Output the (x, y) coordinate of the center of the cell containing the given text.  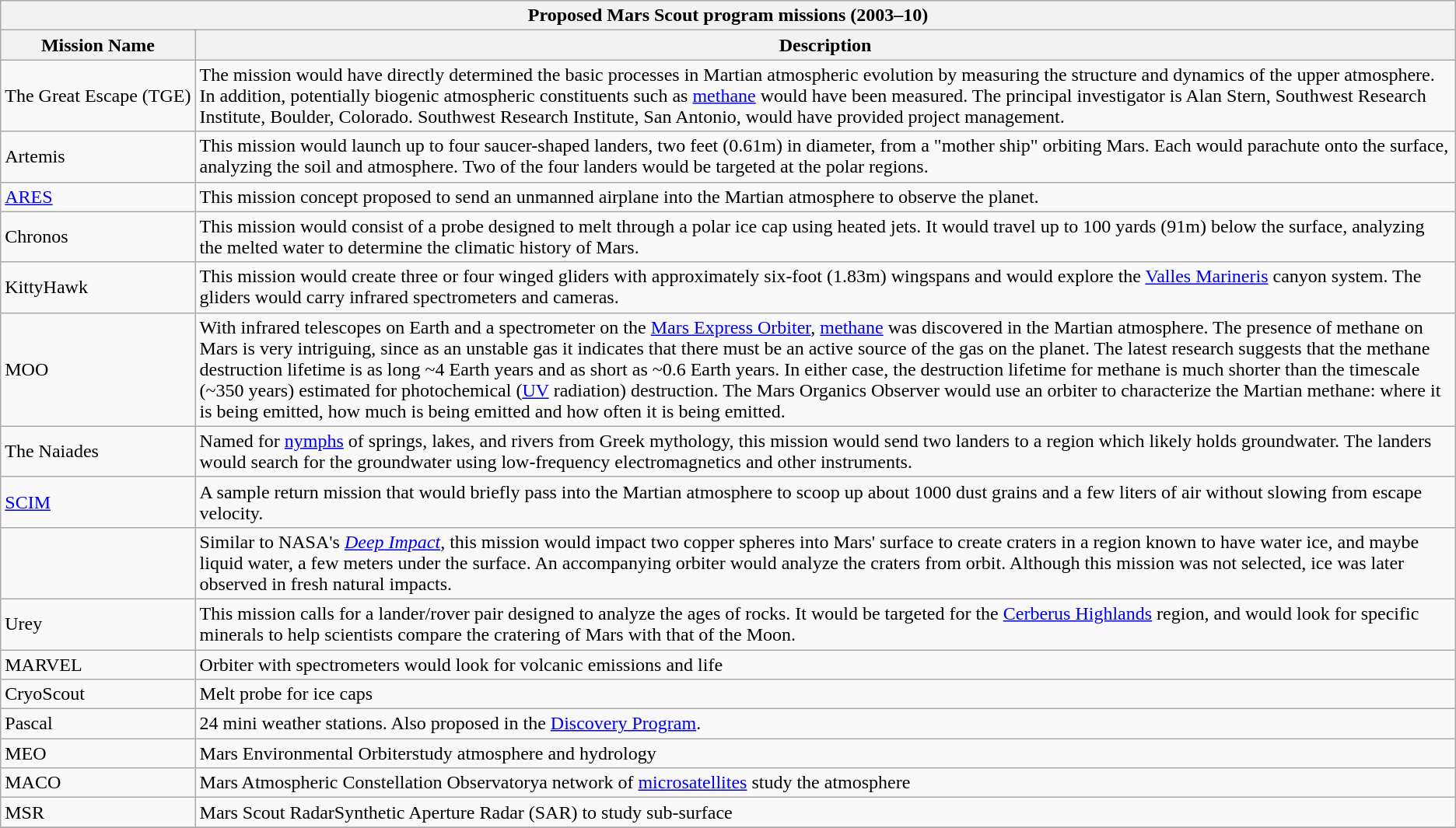
Mars Atmospheric Constellation Observatorya network of microsatellites study the atmosphere (825, 783)
CryoScout (98, 694)
MSR (98, 812)
Melt probe for ice caps (825, 694)
24 mini weather stations. Also proposed in the Discovery Program. (825, 724)
The Great Escape (TGE) (98, 96)
ARES (98, 197)
Proposed Mars Scout program missions (2003–10) (728, 16)
Mars Environmental Orbiterstudy atmosphere and hydrology (825, 753)
Description (825, 45)
MACO (98, 783)
Mars Scout RadarSynthetic Aperture Radar (SAR) to study sub-surface (825, 812)
MOO (98, 369)
Pascal (98, 724)
MARVEL (98, 665)
Urey (98, 624)
Artemis (98, 157)
The Naiades (98, 451)
SCIM (98, 502)
Mission Name (98, 45)
This mission concept proposed to send an unmanned airplane into the Martian atmosphere to observe the planet. (825, 197)
KittyHawk (98, 288)
MEO (98, 753)
Chronos (98, 236)
Orbiter with spectrometers would look for volcanic emissions and life (825, 665)
